Find where the given text appears and provide that cell's center as (x, y) coordinate. 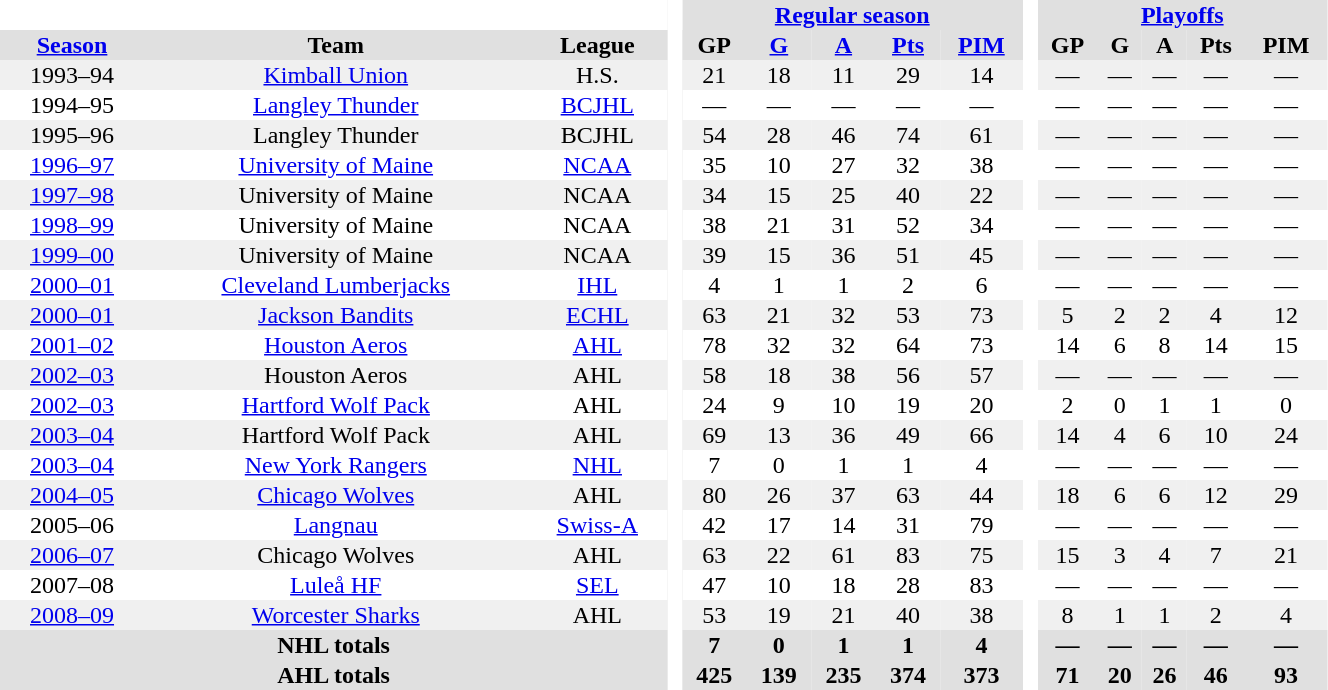
45 (981, 255)
37 (844, 495)
Cleveland Lumberjacks (336, 285)
New York Rangers (336, 465)
13 (780, 435)
1994–95 (72, 105)
Worcester Sharks (336, 615)
17 (780, 525)
NHL totals (334, 645)
44 (981, 495)
57 (981, 375)
373 (981, 675)
74 (908, 135)
AHL totals (334, 675)
374 (908, 675)
1996–97 (72, 165)
1997–98 (72, 195)
SEL (597, 585)
3 (1120, 555)
139 (780, 675)
49 (908, 435)
Luleå HF (336, 585)
ECHL (597, 315)
IHL (597, 285)
1995–96 (72, 135)
93 (1286, 675)
2008–09 (72, 615)
235 (844, 675)
80 (714, 495)
NHL (597, 465)
66 (981, 435)
64 (908, 345)
2006–07 (72, 555)
Swiss-A (597, 525)
39 (714, 255)
52 (908, 225)
2004–05 (72, 495)
2005–06 (72, 525)
Langnau (336, 525)
58 (714, 375)
27 (844, 165)
H.S. (597, 75)
League (597, 45)
Playoffs (1182, 15)
Season (72, 45)
1998–99 (72, 225)
42 (714, 525)
425 (714, 675)
Jackson Bandits (336, 315)
Team (336, 45)
Kimball Union (336, 75)
35 (714, 165)
Regular season (852, 15)
56 (908, 375)
69 (714, 435)
54 (714, 135)
71 (1067, 675)
9 (780, 405)
1993–94 (72, 75)
51 (908, 255)
47 (714, 585)
79 (981, 525)
2007–08 (72, 585)
75 (981, 555)
25 (844, 195)
78 (714, 345)
11 (844, 75)
2001–02 (72, 345)
1999–00 (72, 255)
5 (1067, 315)
